Detect which cell encompasses the target text, then output its (x, y) center coordinate. 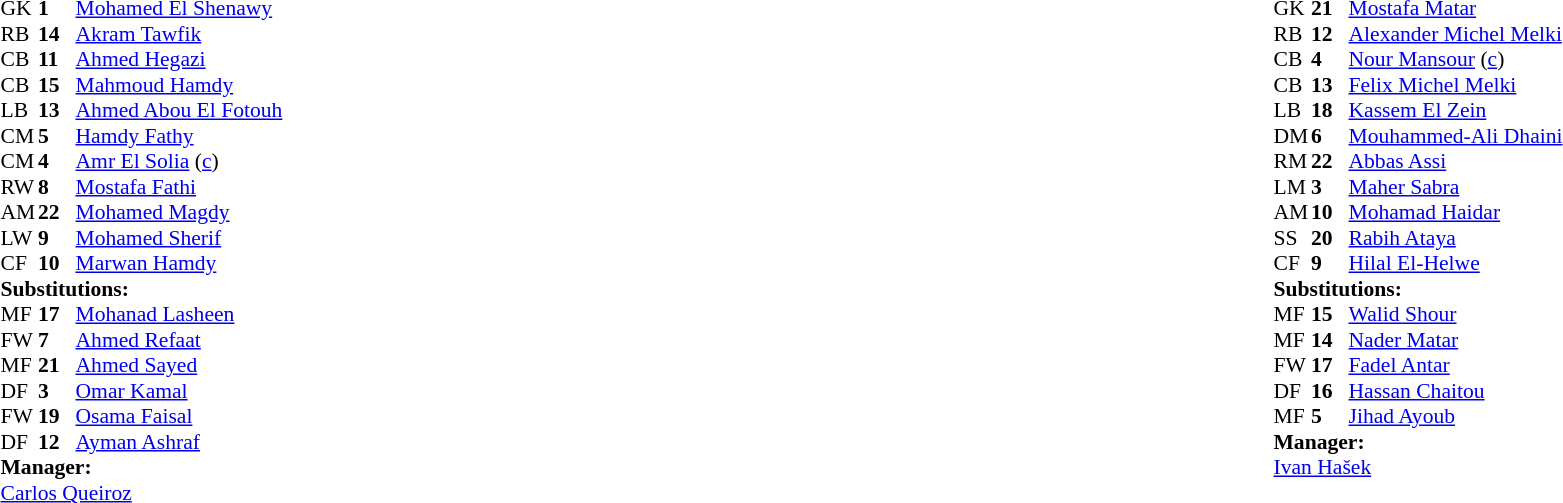
19 (57, 417)
SS (1292, 238)
Osama Faisal (180, 417)
Abbas Assi (1455, 161)
Marwan Hamdy (180, 263)
DM (1292, 136)
21 (57, 365)
Ahmed Sayed (180, 365)
Mohanad Lasheen (180, 315)
Ivan Hašek (1418, 467)
Nour Mansour (c) (1455, 59)
Mahmoud Hamdy (180, 85)
18 (1330, 111)
16 (1330, 391)
LW (19, 238)
Jihad Ayoub (1455, 417)
7 (57, 340)
Mostafa Fathi (180, 187)
RM (1292, 161)
8 (57, 187)
Amr El Solia (c) (180, 161)
Fadel Antar (1455, 365)
Mohamad Haidar (1455, 213)
Rabih Ataya (1455, 238)
6 (1330, 136)
Maher Sabra (1455, 187)
Felix Michel Melki (1455, 85)
Ahmed Refaat (180, 340)
Mohamed Magdy (180, 213)
Hilal El-Helwe (1455, 263)
Ayman Ashraf (180, 442)
RW (19, 187)
Mouhammed-Ali Dhaini (1455, 136)
Alexander Michel Melki (1455, 34)
11 (57, 59)
Mohamed Sherif (180, 238)
Akram Tawfik (180, 34)
20 (1330, 238)
Walid Shour (1455, 315)
Nader Matar (1455, 340)
Ahmed Abou El Fotouh (180, 111)
Omar Kamal (180, 391)
Ahmed Hegazi (180, 59)
Hamdy Fathy (180, 136)
LM (1292, 187)
Kassem El Zein (1455, 111)
Hassan Chaitou (1455, 391)
